Identify which cell holds the provided text, then report its [x, y] central coordinate. 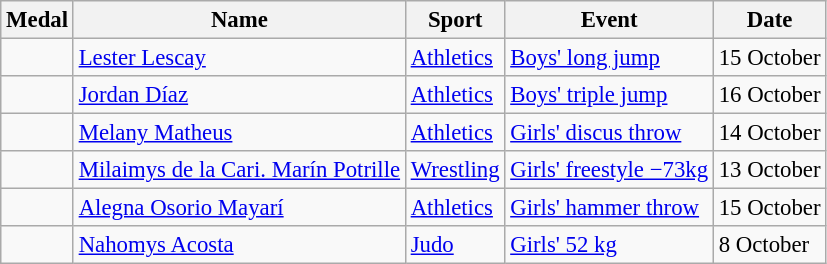
14 October [769, 133]
Jordan Díaz [239, 95]
Boys' triple jump [609, 95]
Alegna Osorio Mayarí [239, 208]
Melany Matheus [239, 133]
8 October [769, 245]
Date [769, 20]
Boys' long jump [609, 58]
Milaimys de la Cari. Marín Potrille [239, 170]
Wrestling [455, 170]
Sport [455, 20]
Medal [38, 20]
Lester Lescay [239, 58]
Girls' discus throw [609, 133]
Name [239, 20]
Event [609, 20]
Nahomys Acosta [239, 245]
Girls' 52 kg [609, 245]
Girls' freestyle −73kg [609, 170]
Girls' hammer throw [609, 208]
13 October [769, 170]
Judo [455, 245]
16 October [769, 95]
